Find where the given text appears and provide that cell's center as [x, y] coordinate. 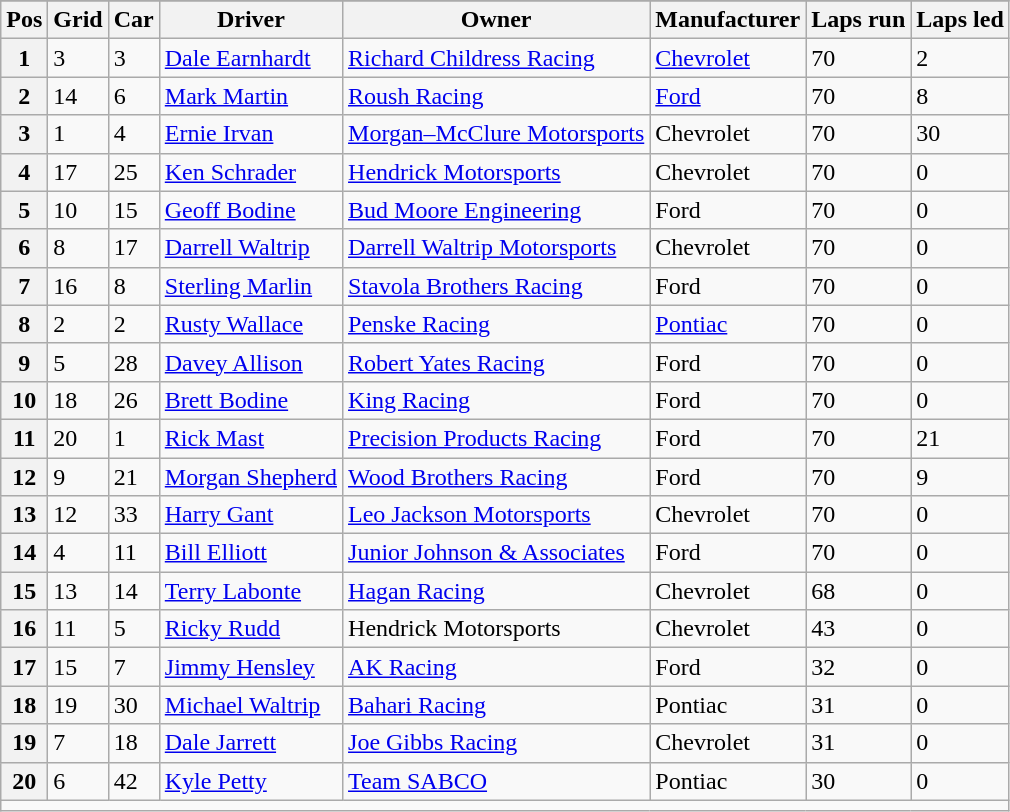
Ernie Irvan [250, 134]
Roush Racing [496, 96]
Penske Racing [496, 324]
33 [134, 515]
Bud Moore Engineering [496, 210]
Darrell Waltrip Motorsports [496, 248]
43 [858, 629]
Geoff Bodine [250, 210]
Car [134, 20]
Michael Waltrip [250, 705]
Laps led [960, 20]
Ricky Rudd [250, 629]
Robert Yates Racing [496, 362]
Davey Allison [250, 362]
Bill Elliott [250, 553]
Mark Martin [250, 96]
Harry Gant [250, 515]
Richard Childress Racing [496, 58]
Morgan–McClure Motorsports [496, 134]
AK Racing [496, 667]
Laps run [858, 20]
Dale Earnhardt [250, 58]
Bahari Racing [496, 705]
Precision Products Racing [496, 438]
Rusty Wallace [250, 324]
25 [134, 172]
Ken Schrader [250, 172]
Wood Brothers Racing [496, 477]
Manufacturer [728, 20]
Dale Jarrett [250, 743]
68 [858, 591]
Grid [78, 20]
Leo Jackson Motorsports [496, 515]
Darrell Waltrip [250, 248]
Junior Johnson & Associates [496, 553]
Stavola Brothers Racing [496, 286]
Pos [24, 20]
Owner [496, 20]
Kyle Petty [250, 781]
26 [134, 400]
Rick Mast [250, 438]
Terry Labonte [250, 591]
Sterling Marlin [250, 286]
Hagan Racing [496, 591]
32 [858, 667]
Driver [250, 20]
Brett Bodine [250, 400]
28 [134, 362]
Team SABCO [496, 781]
42 [134, 781]
Jimmy Hensley [250, 667]
King Racing [496, 400]
Joe Gibbs Racing [496, 743]
Morgan Shepherd [250, 477]
